Scan for the cell matching the given text and deliver its [X, Y] coordinate at center. 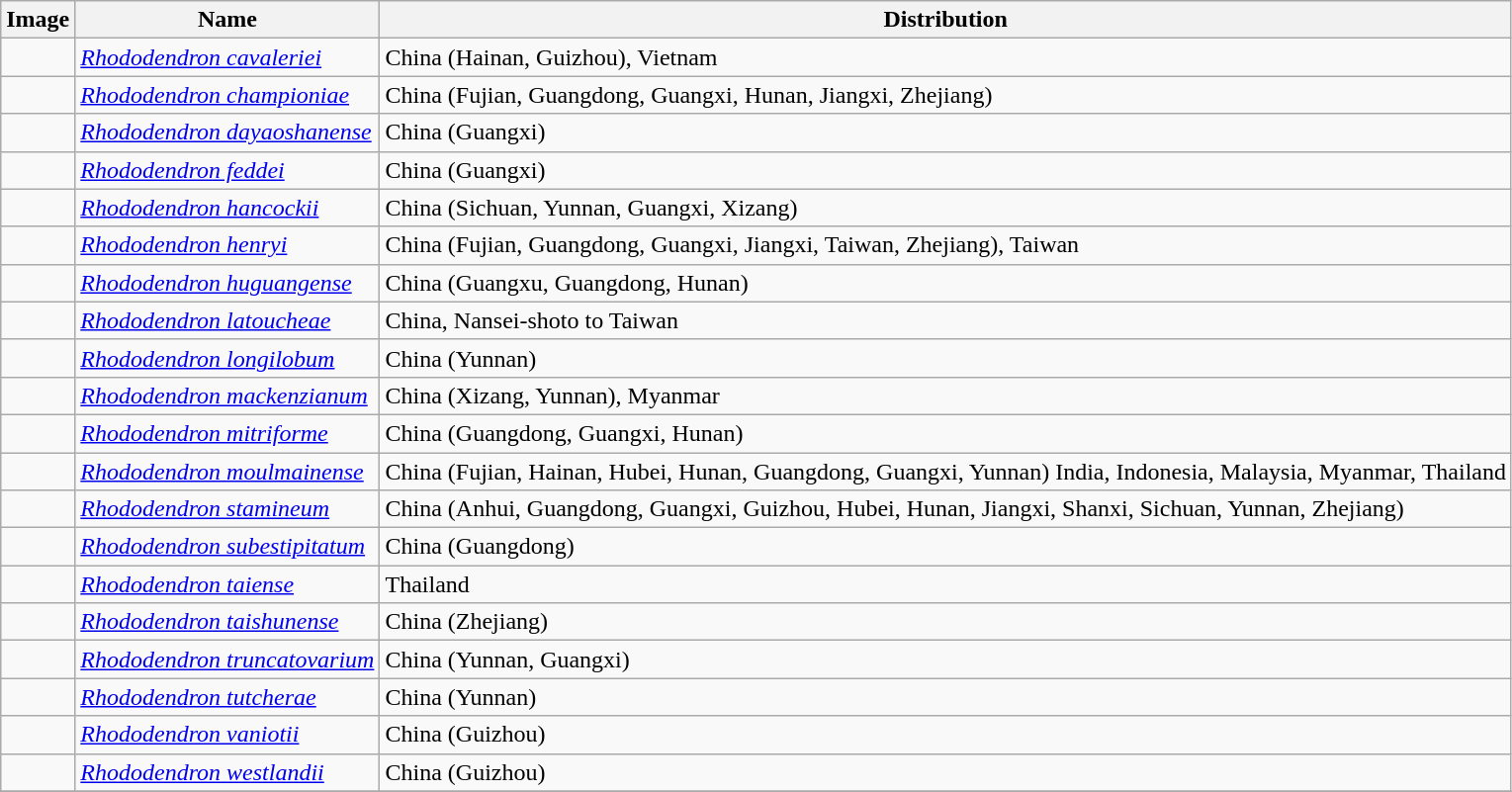
Rhododendron moulmainense [227, 472]
China (Hainan, Guizhou), Vietnam [945, 57]
China (Guangdong) [945, 547]
China (Yunnan, Guangxi) [945, 660]
China (Fujian, Guangdong, Guangxi, Jiangxi, Taiwan, Zhejiang), Taiwan [945, 245]
Rhododendron henryi [227, 245]
Rhododendron taiense [227, 584]
China (Sichuan, Yunnan, Guangxi, Xizang) [945, 208]
China (Guangdong, Guangxi, Hunan) [945, 433]
Rhododendron westlandii [227, 772]
Image [38, 20]
Rhododendron dayaoshanense [227, 132]
Thailand [945, 584]
China (Anhui, Guangdong, Guangxi, Guizhou, Hubei, Hunan, Jiangxi, Shanxi, Sichuan, Yunnan, Zhejiang) [945, 509]
China (Zhejiang) [945, 622]
Rhododendron mackenzianum [227, 396]
China, Nansei-shoto to Taiwan [945, 320]
China (Fujian, Guangdong, Guangxi, Hunan, Jiangxi, Zhejiang) [945, 95]
Distribution [945, 20]
Rhododendron taishunense [227, 622]
Name [227, 20]
Rhododendron subestipitatum [227, 547]
Rhododendron hancockii [227, 208]
Rhododendron championiae [227, 95]
Rhododendron huguangense [227, 283]
Rhododendron vaniotii [227, 735]
China (Xizang, Yunnan), Myanmar [945, 396]
Rhododendron truncatovarium [227, 660]
Rhododendron stamineum [227, 509]
Rhododendron feddei [227, 170]
China (Fujian, Hainan, Hubei, Hunan, Guangdong, Guangxi, Yunnan) India, Indonesia, Malaysia, Myanmar, Thailand [945, 472]
Rhododendron cavaleriei [227, 57]
Rhododendron tutcherae [227, 697]
Rhododendron mitriforme [227, 433]
Rhododendron latoucheae [227, 320]
Rhododendron longilobum [227, 358]
China (Guangxu, Guangdong, Hunan) [945, 283]
